Return the [x, y] coordinate for the center point of the cell that contains the specified text.  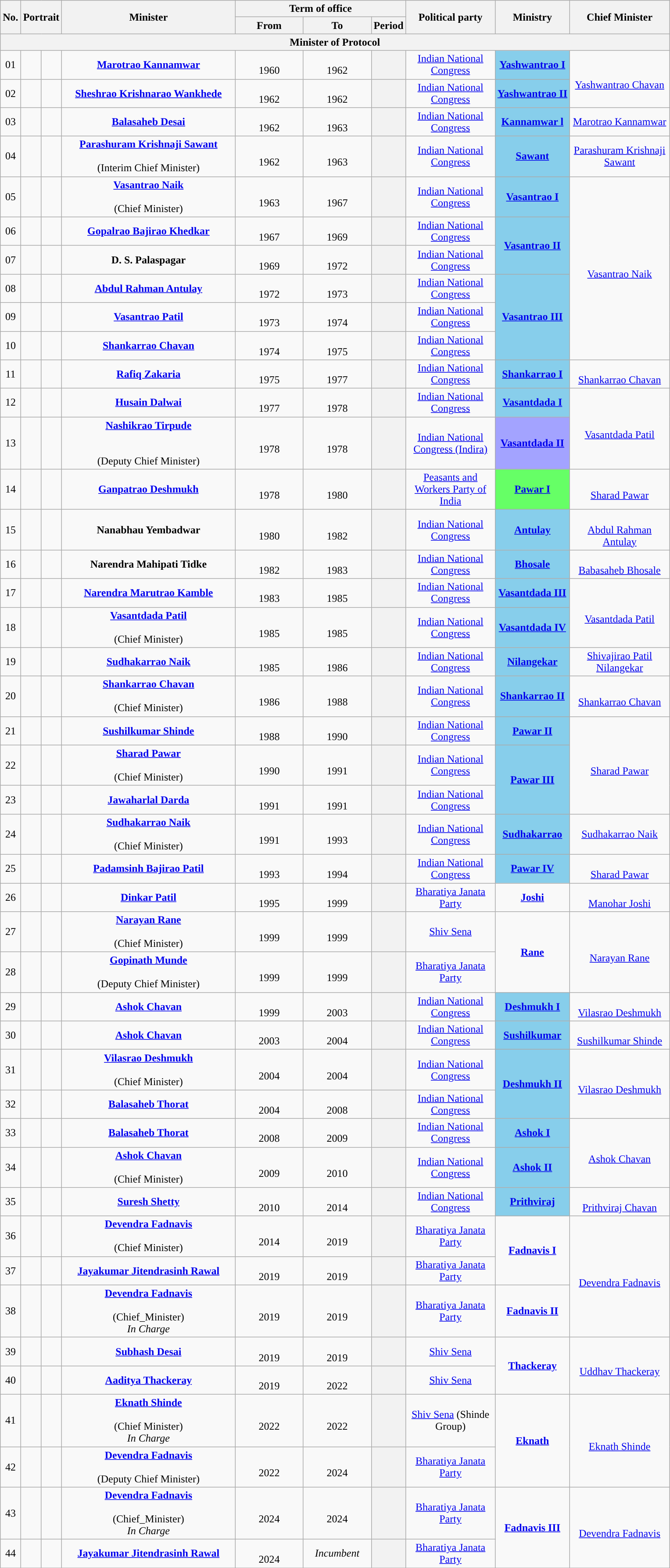
Jawaharlal Darda [148, 800]
Ganpatrao Deshmukh [148, 489]
Shivajirao Patil Nilangekar [620, 662]
Pawar IV [532, 868]
Vasantdada Patil (Chief Minister) [148, 627]
08 [11, 288]
Gopinath Munde (Deputy Chief Minister) [148, 972]
Rane [532, 952]
Balasaheb Desai [148, 122]
Narayan Rane (Chief Minister) [148, 932]
Nilangekar [532, 662]
Uddhav Thackeray [620, 1366]
Parashuram Krishnaji Sawant (Interim Chief Minister) [148, 156]
Devendra Fadnavis (Chief Minister) [148, 1236]
No. [11, 17]
Deshmukh II [532, 1084]
Pawar II [532, 730]
Political party [450, 17]
42 [11, 1467]
10 [11, 345]
14 [11, 489]
Ministry [532, 17]
Shankarrao Chavan (Chief Minister) [148, 696]
11 [11, 374]
Eknath Shinde [620, 1441]
Portrait [41, 17]
Rafiq Zakaria [148, 374]
Narendra Marutrao Kamble [148, 593]
Aaditya Thackeray [148, 1380]
Yashwantrao Chavan [620, 79]
Shiv Sena (Shinde Group) [450, 1421]
Vasantdada I [532, 403]
Minister [148, 17]
Joshi [532, 897]
15 [11, 530]
Yashwantrao I [532, 65]
Dinkar Patil [148, 897]
21 [11, 730]
Nanabhau Yembadwar [148, 530]
Ashok Chavan (Chief Minister) [148, 1167]
Vasantrao Naik [620, 268]
20 [11, 696]
Shankarrao I [532, 374]
Eknath [532, 1441]
04 [11, 156]
03 [11, 122]
38 [11, 1311]
Sudhakarrao Naik (Chief Minister) [148, 834]
Padamsinh Bajirao Patil [148, 868]
Yashwantrao II [532, 93]
Sushilkumar [532, 1035]
27 [11, 932]
07 [11, 260]
Period [389, 25]
Prithviraj Chavan [620, 1202]
Bhosale [532, 565]
Vasantrao III [532, 317]
40 [11, 1380]
29 [11, 1007]
35 [11, 1202]
Fadnavis III [532, 1528]
Ashok I [532, 1133]
Pawar III [532, 780]
37 [11, 1270]
02 [11, 93]
Thackeray [532, 1366]
Chief Minister [620, 17]
Sudhakarrao [532, 834]
Manohar Joshi [620, 897]
13 [11, 443]
Vasantrao II [532, 245]
24 [11, 834]
17 [11, 593]
Indian National Congress (Indira) [450, 443]
D. S. Palaspagar [148, 260]
Minister of Protocol [335, 42]
Nashikrao Tirpude (Deputy Chief Minister) [148, 443]
Vasantdada III [532, 593]
33 [11, 1133]
36 [11, 1236]
30 [11, 1035]
05 [11, 197]
18 [11, 627]
Eknath Shinde (Chief Minister)In Charge [148, 1421]
34 [11, 1167]
Fadnavis II [532, 1311]
Ashok II [532, 1167]
Narayan Rane [620, 952]
Kannamwar l [532, 122]
01 [11, 65]
Peasants and Workers Party of India [450, 489]
Vasantdada IV [532, 627]
Fadnavis I [532, 1250]
Subhash Desai [148, 1351]
22 [11, 765]
Gopalrao Bajirao Khedkar [148, 231]
Deshmukh I [532, 1007]
Shankarrao II [532, 696]
31 [11, 1070]
32 [11, 1104]
Narendra Mahipati Tidke [148, 565]
26 [11, 897]
Prithviraj [532, 1202]
From [269, 25]
To [337, 25]
Vasantdada II [532, 443]
44 [11, 1554]
Vilasrao Deshmukh (Chief Minister) [148, 1070]
23 [11, 800]
Sharad Pawar (Chief Minister) [148, 765]
Vasantrao I [532, 197]
12 [11, 403]
41 [11, 1421]
Term of office [320, 9]
1995 [269, 897]
1994 [337, 868]
Husain Dalwai [148, 403]
19 [11, 662]
Babasaheb Bhosale [620, 565]
43 [11, 1514]
16 [11, 565]
28 [11, 972]
Antulay [532, 530]
Incumbent [337, 1554]
Vasantrao Naik (Chief Minister) [148, 197]
25 [11, 868]
Pawar I [532, 489]
1960 [269, 65]
Sheshrao Krishnarao Wankhede [148, 93]
Devendra Fadnavis (Deputy Chief Minister) [148, 1467]
Suresh Shetty [148, 1202]
09 [11, 317]
Parashuram Krishnaji Sawant [620, 156]
Vasantrao Patil [148, 317]
39 [11, 1351]
06 [11, 231]
Sawant [532, 156]
